Capture the cell that displays the provided text and extract its [x, y] central coordinate. 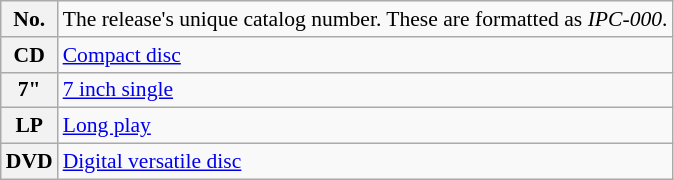
LP [30, 126]
Compact disc [366, 55]
Long play [366, 126]
CD [30, 55]
No. [30, 19]
DVD [30, 162]
7 inch single [366, 90]
Digital versatile disc [366, 162]
The release's unique catalog number. These are formatted as IPC-000. [366, 19]
7" [30, 90]
